From the cell containing the given text, extract its center point as (x, y) coordinate. 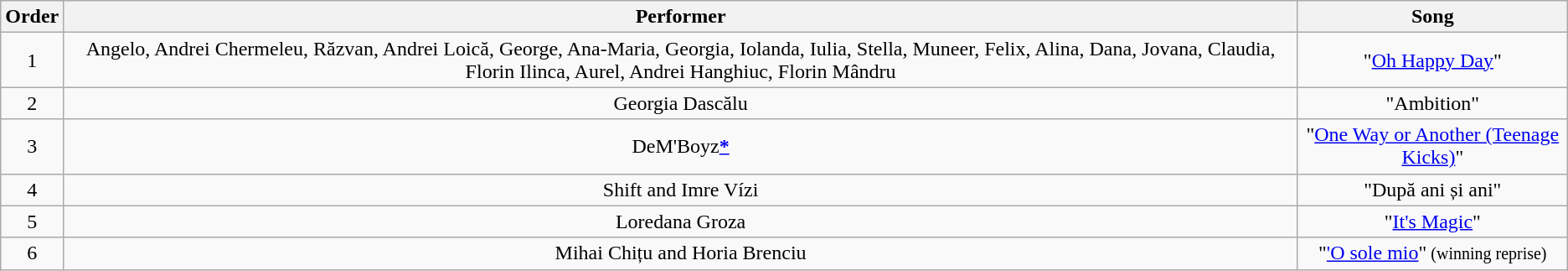
Loredana Groza (681, 221)
Georgia Dascălu (681, 103)
Song (1432, 17)
"După ani și ani" (1432, 190)
3 (32, 146)
Order (32, 17)
Shift and Imre Vízi (681, 190)
Performer (681, 17)
4 (32, 190)
"It's Magic" (1432, 221)
2 (32, 103)
Mihai Chițu and Horia Brenciu (681, 253)
"'O sole mio" (winning reprise) (1432, 253)
1 (32, 60)
DeM'Boyz* (681, 146)
6 (32, 253)
5 (32, 221)
"One Way or Another (Teenage Kicks)" (1432, 146)
"Ambition" (1432, 103)
"Oh Happy Day" (1432, 60)
